Locate the cell with the specified text and output its (X, Y) center coordinate. 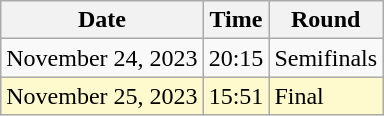
Round (326, 20)
20:15 (236, 58)
15:51 (236, 96)
Final (326, 96)
November 25, 2023 (102, 96)
Time (236, 20)
Semifinals (326, 58)
November 24, 2023 (102, 58)
Date (102, 20)
